Search for the cell housing the specified text and yield its (X, Y) center coordinate. 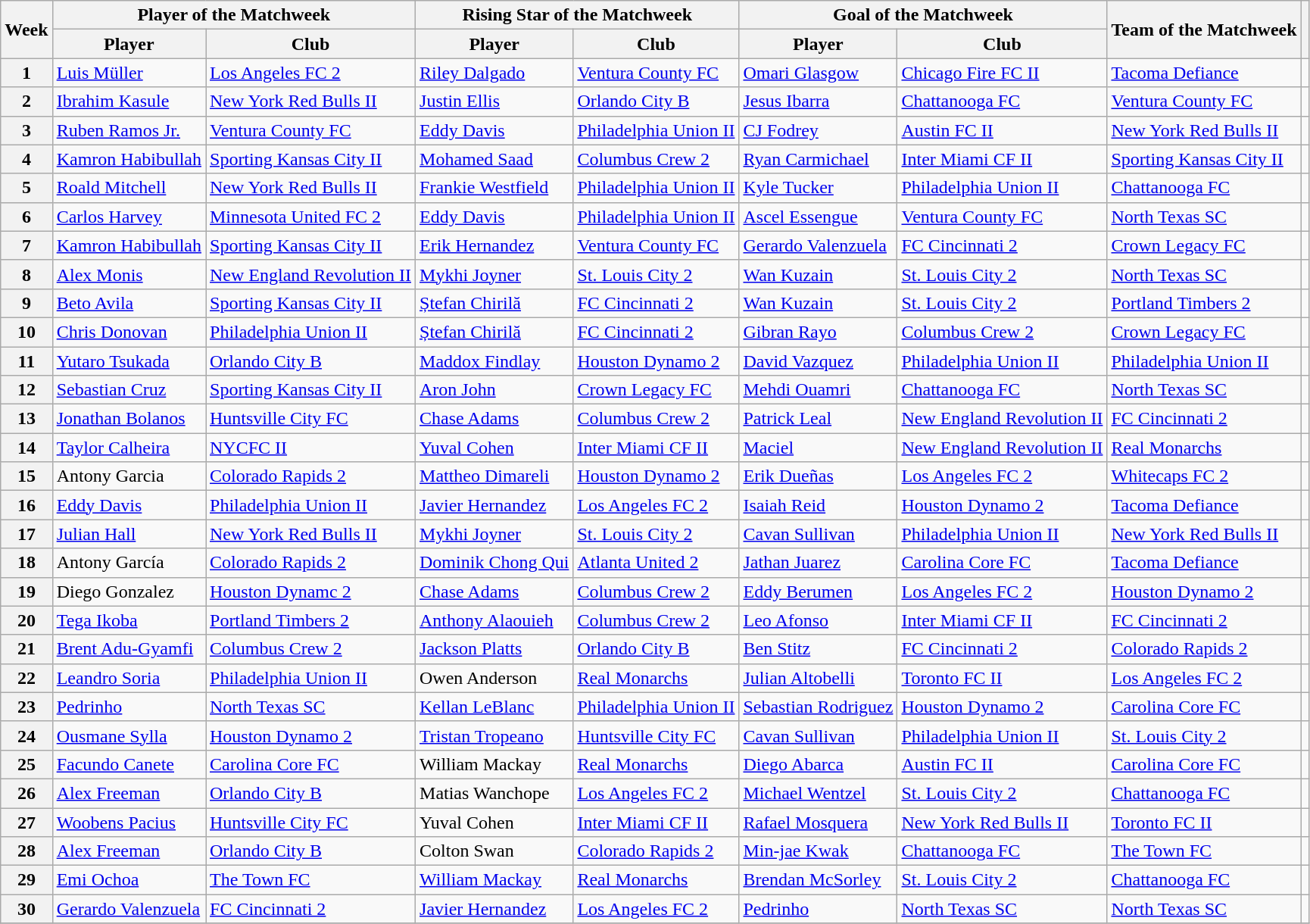
Jackson Platts (494, 649)
Mattheo Dimareli (494, 476)
Ruben Ramos Jr. (129, 130)
7 (27, 245)
Ascel Essengue (818, 217)
Diego Gonzalez (129, 592)
20 (27, 620)
2 (27, 101)
3 (27, 130)
4 (27, 159)
Anthony Alaouieh (494, 620)
24 (27, 735)
Maddox Findlay (494, 361)
22 (27, 678)
26 (27, 793)
9 (27, 303)
Jathan Juarez (818, 563)
Isaiah Reid (818, 505)
Julian Altobelli (818, 678)
8 (27, 274)
Min-jae Kwak (818, 851)
Ousmane Sylla (129, 735)
18 (27, 563)
Leandro Soria (129, 678)
13 (27, 419)
Tega Ikoba (129, 620)
Kyle Tucker (818, 188)
Julian Hall (129, 534)
Chris Donovan (129, 332)
Ryan Carmichael (818, 159)
14 (27, 448)
Mohamed Saad (494, 159)
Ibrahim Kasule (129, 101)
12 (27, 390)
11 (27, 361)
NYCFC II (310, 448)
Colton Swan (494, 851)
30 (27, 909)
Diego Abarca (818, 764)
CJ Fodrey (818, 130)
Mehdi Ouamri (818, 390)
Erik Dueñas (818, 476)
Antony Garcia (129, 476)
Alex Monis (129, 274)
Eddy Berumen (818, 592)
1 (27, 73)
Rising Star of the Matchweek (577, 15)
Kellan LeBlanc (494, 707)
Atlanta United 2 (656, 563)
Week (27, 30)
Carlos Harvey (129, 217)
Woobens Pacius (129, 822)
David Vazquez (818, 361)
Michael Wentzel (818, 793)
Dominik Chong Qui (494, 563)
Minnesota United FC 2 (310, 217)
Taylor Calheira (129, 448)
Frankie Westfield (494, 188)
6 (27, 217)
Whitecaps FC 2 (1204, 476)
17 (27, 534)
Maciel (818, 448)
Omari Glasgow (818, 73)
Sebastian Cruz (129, 390)
16 (27, 505)
Luis Müller (129, 73)
Owen Anderson (494, 678)
Ben Stitz (818, 649)
Roald Mitchell (129, 188)
25 (27, 764)
Facundo Canete (129, 764)
Riley Dalgado (494, 73)
Chicago Fire FC II (1003, 73)
28 (27, 851)
Antony García (129, 563)
Beto Avila (129, 303)
Sebastian Rodriguez (818, 707)
10 (27, 332)
Justin Ellis (494, 101)
5 (27, 188)
Goal of the Matchweek (923, 15)
Jesus Ibarra (818, 101)
Aron John (494, 390)
Emi Ochoa (129, 880)
Jonathan Bolanos (129, 419)
21 (27, 649)
27 (27, 822)
Leo Afonso (818, 620)
Team of the Matchweek (1204, 30)
19 (27, 592)
29 (27, 880)
15 (27, 476)
Brendan McSorley (818, 880)
Player of the Matchweek (233, 15)
Houston Dynamc 2 (310, 592)
23 (27, 707)
Rafael Mosquera (818, 822)
Gibran Rayo (818, 332)
Brent Adu-Gyamfi (129, 649)
Matias Wanchope (494, 793)
Patrick Leal (818, 419)
Tristan Tropeano (494, 735)
Erik Hernandez (494, 245)
Yutaro Tsukada (129, 361)
